Detect which cell encompasses the target text, then output its (X, Y) center coordinate. 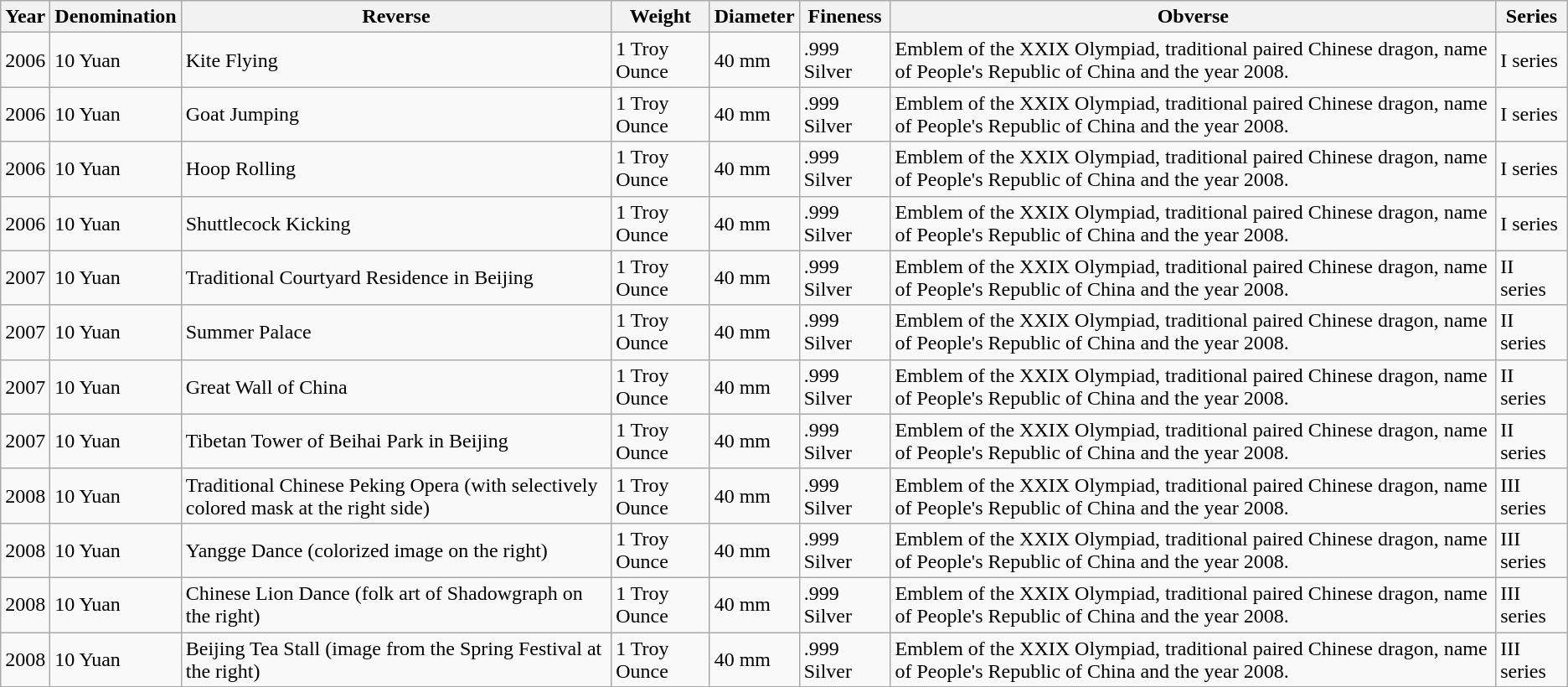
Reverse (395, 17)
Traditional Chinese Peking Opera (with selectively colored mask at the right side) (395, 496)
Chinese Lion Dance (folk art of Shadowgraph on the right) (395, 605)
Goat Jumping (395, 114)
Obverse (1193, 17)
Yangge Dance (colorized image on the right) (395, 550)
Fineness (844, 17)
Hoop Rolling (395, 169)
Tibetan Tower of Beihai Park in Beijing (395, 441)
Beijing Tea Stall (image from the Spring Festival at the right) (395, 659)
Year (25, 17)
Summer Palace (395, 332)
Series (1532, 17)
Kite Flying (395, 60)
Shuttlecock Kicking (395, 223)
Diameter (754, 17)
Traditional Courtyard Residence in Beijing (395, 278)
Great Wall of China (395, 387)
Weight (660, 17)
Denomination (116, 17)
